Provide the [x, y] coordinate of the cell's center where the given text is located.  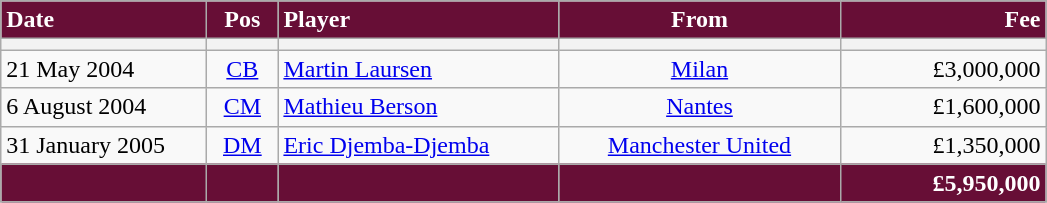
Manchester United [700, 145]
Pos [242, 20]
Eric Djemba-Djemba [418, 145]
£3,000,000 [943, 69]
From [700, 20]
Fee [943, 20]
£1,350,000 [943, 145]
Mathieu Berson [418, 107]
21 May 2004 [104, 69]
Date [104, 20]
CM [242, 107]
£1,600,000 [943, 107]
Milan [700, 69]
CB [242, 69]
Nantes [700, 107]
DM [242, 145]
31 January 2005 [104, 145]
£5,950,000 [943, 183]
6 August 2004 [104, 107]
Player [418, 20]
Martin Laursen [418, 69]
